Scan for the cell matching the given text and deliver its (x, y) coordinate at center. 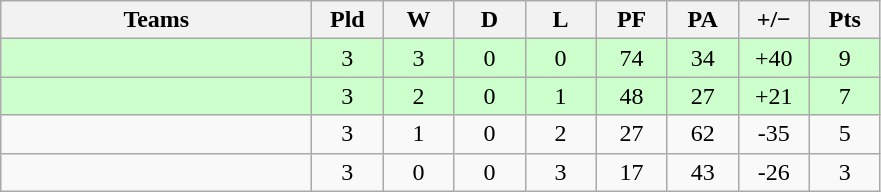
L (560, 20)
+/− (774, 20)
+21 (774, 96)
Pts (844, 20)
Teams (156, 20)
17 (632, 172)
34 (702, 58)
W (418, 20)
-35 (774, 134)
43 (702, 172)
PF (632, 20)
+40 (774, 58)
9 (844, 58)
5 (844, 134)
74 (632, 58)
48 (632, 96)
Pld (348, 20)
62 (702, 134)
PA (702, 20)
-26 (774, 172)
7 (844, 96)
D (490, 20)
